Detect which cell encompasses the target text, then output its (x, y) center coordinate. 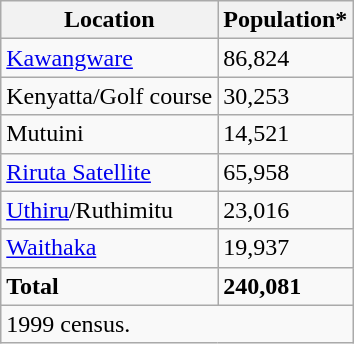
23,016 (286, 210)
65,958 (286, 172)
14,521 (286, 134)
Population* (286, 20)
240,081 (286, 286)
1999 census. (177, 324)
Riruta Satellite (110, 172)
Kawangware (110, 58)
Location (110, 20)
Waithaka (110, 248)
Uthiru/Ruthimitu (110, 210)
Kenyatta/Golf course (110, 96)
30,253 (286, 96)
19,937 (286, 248)
Total (110, 286)
Mutuini (110, 134)
86,824 (286, 58)
